Scan for the cell matching the given text and deliver its (X, Y) coordinate at center. 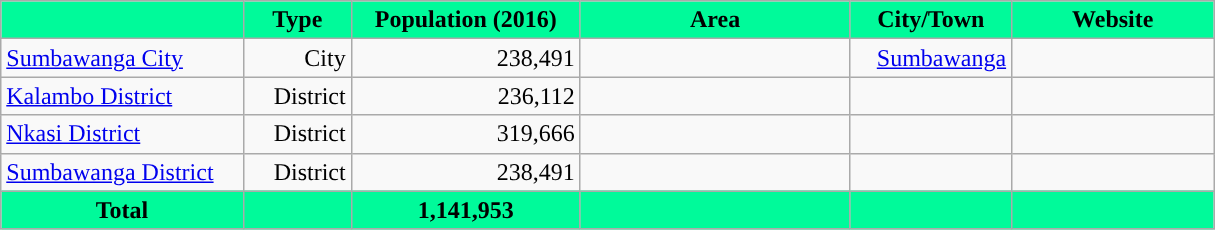
City (297, 58)
Type (297, 20)
Total (122, 210)
236,112 (466, 96)
City/Town (931, 20)
Kalambo District (122, 96)
Sumbawanga City (122, 58)
Website (1113, 20)
319,666 (466, 134)
Area (715, 20)
Population (2016) (466, 20)
Sumbawanga District (122, 172)
Sumbawanga (931, 58)
Nkasi District (122, 134)
1,141,953 (466, 210)
